Search for the cell housing the specified text and yield its [x, y] center coordinate. 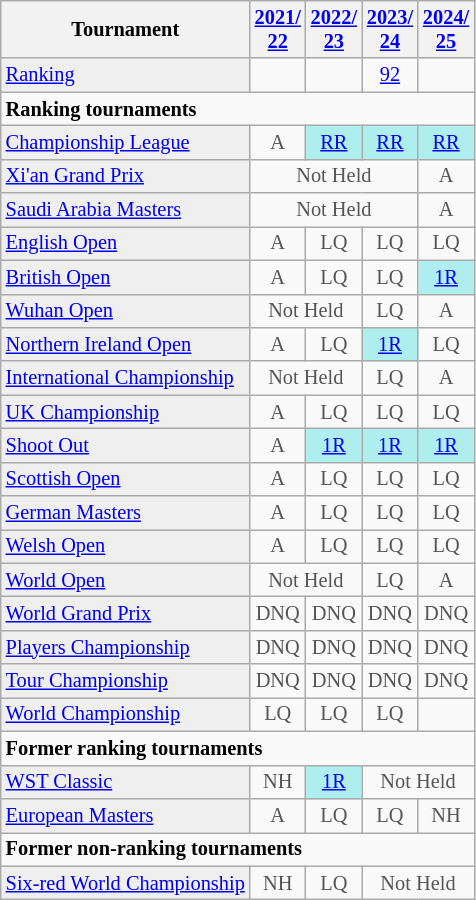
WST Classic [126, 782]
Welsh Open [126, 546]
International Championship [126, 378]
European Masters [126, 815]
Wuhan Open [126, 311]
Tour Championship [126, 681]
World Open [126, 580]
Former non-ranking tournaments [238, 849]
2022/23 [334, 29]
World Championship [126, 714]
English Open [126, 243]
Saudi Arabia Masters [126, 210]
Xi'an Grand Prix [126, 176]
Ranking [126, 75]
Players Championship [126, 647]
Shoot Out [126, 445]
Ranking tournaments [238, 109]
Former ranking tournaments [238, 748]
Northern Ireland Open [126, 344]
2021/22 [278, 29]
Scottish Open [126, 479]
UK Championship [126, 412]
British Open [126, 277]
Tournament [126, 29]
92 [390, 75]
2024/25 [446, 29]
Championship League [126, 142]
World Grand Prix [126, 613]
Six-red World Championship [126, 883]
2023/24 [390, 29]
German Masters [126, 513]
